Search for the cell housing the specified text and yield its (X, Y) center coordinate. 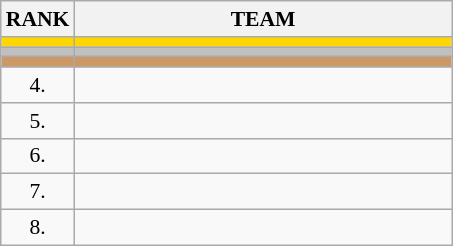
4. (38, 85)
TEAM (262, 19)
RANK (38, 19)
8. (38, 228)
7. (38, 192)
6. (38, 156)
5. (38, 121)
